Locate the cell with the specified text and output its (X, Y) center coordinate. 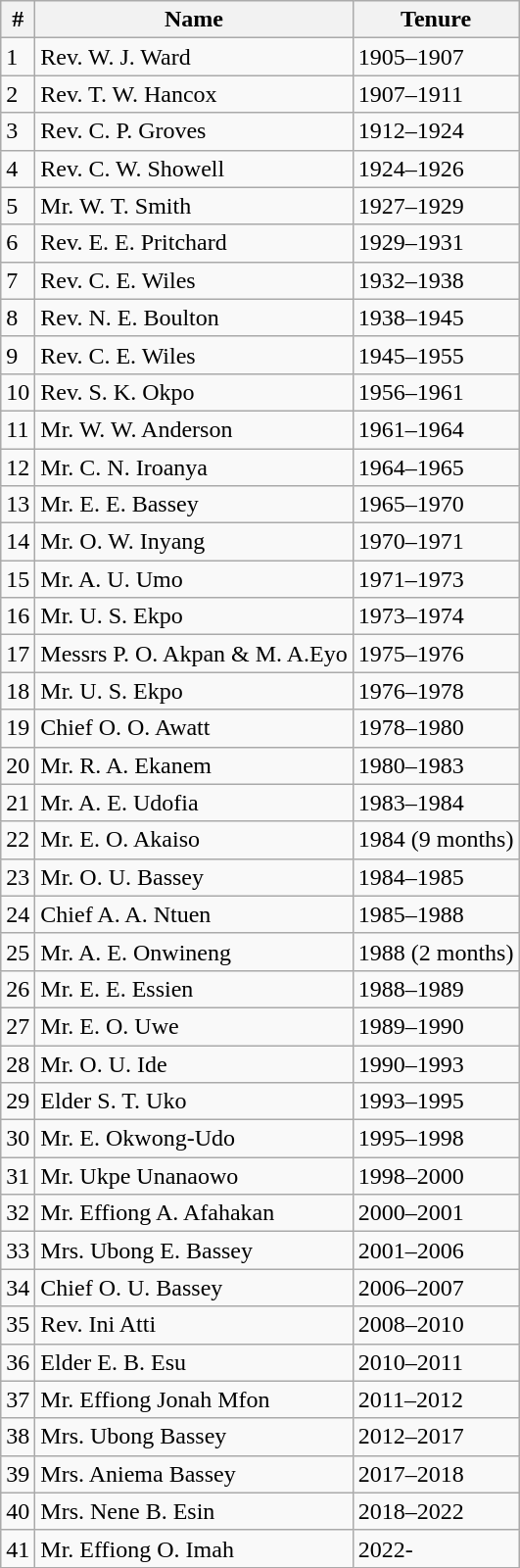
Rev. N. E. Boulton (194, 318)
2017–2018 (436, 1474)
1 (18, 57)
1998–2000 (436, 1176)
Rev. S. K. Okpo (194, 392)
Mrs. Nene B. Esin (194, 1511)
16 (18, 616)
40 (18, 1511)
Mr. O. U. Ide (194, 1063)
9 (18, 355)
14 (18, 542)
Rev. E. E. Pritchard (194, 243)
30 (18, 1139)
6 (18, 243)
1985–1988 (436, 914)
1995–1998 (436, 1139)
Mr. E. Okwong-Udo (194, 1139)
1945–1955 (436, 355)
13 (18, 505)
2022- (436, 1548)
2010–2011 (436, 1362)
1929–1931 (436, 243)
29 (18, 1102)
3 (18, 131)
Rev. C. W. Showell (194, 169)
27 (18, 1026)
32 (18, 1213)
Mr. Effiong A. Afahakan (194, 1213)
Elder E. B. Esu (194, 1362)
24 (18, 914)
Mr. R. A. Ekanem (194, 765)
2012–2017 (436, 1437)
Mr. O. W. Inyang (194, 542)
20 (18, 765)
Mr. Effiong O. Imah (194, 1548)
26 (18, 989)
Name (194, 20)
31 (18, 1176)
8 (18, 318)
Mr. A. E. Udofia (194, 803)
Mr. A. E. Onwineng (194, 952)
Mrs. Aniema Bassey (194, 1474)
1938–1945 (436, 318)
1971–1973 (436, 579)
18 (18, 691)
Rev. C. P. Groves (194, 131)
Mr. E. O. Akaiso (194, 840)
1912–1924 (436, 131)
Mrs. Ubong Bassey (194, 1437)
1970–1971 (436, 542)
1905–1907 (436, 57)
Mr. E. E. Bassey (194, 505)
1978–1980 (436, 728)
41 (18, 1548)
2006–2007 (436, 1288)
1924–1926 (436, 169)
19 (18, 728)
Rev. W. J. Ward (194, 57)
1973–1974 (436, 616)
2001–2006 (436, 1250)
# (18, 20)
1984–1985 (436, 877)
1965–1970 (436, 505)
1988–1989 (436, 989)
1956–1961 (436, 392)
Mr. E. O. Uwe (194, 1026)
1984 (9 months) (436, 840)
1932–1938 (436, 280)
12 (18, 467)
1907–1911 (436, 94)
Mr. A. U. Umo (194, 579)
Messrs P. O. Akpan & M. A.Eyo (194, 654)
1927–1929 (436, 206)
1988 (2 months) (436, 952)
37 (18, 1399)
Mr. E. E. Essien (194, 989)
2 (18, 94)
35 (18, 1325)
Mr. W. T. Smith (194, 206)
Elder S. T. Uko (194, 1102)
17 (18, 654)
Chief O. U. Bassey (194, 1288)
36 (18, 1362)
7 (18, 280)
21 (18, 803)
Mr. O. U. Bassey (194, 877)
22 (18, 840)
Mrs. Ubong E. Bassey (194, 1250)
39 (18, 1474)
2018–2022 (436, 1511)
23 (18, 877)
5 (18, 206)
15 (18, 579)
Tenure (436, 20)
1980–1983 (436, 765)
Rev. T. W. Hancox (194, 94)
1964–1965 (436, 467)
1976–1978 (436, 691)
Mr. W. W. Anderson (194, 429)
Mr. Effiong Jonah Mfon (194, 1399)
1990–1993 (436, 1063)
10 (18, 392)
Mr. Ukpe Unanaowo (194, 1176)
11 (18, 429)
Chief A. A. Ntuen (194, 914)
2008–2010 (436, 1325)
1975–1976 (436, 654)
25 (18, 952)
38 (18, 1437)
2000–2001 (436, 1213)
Rev. Ini Atti (194, 1325)
4 (18, 169)
1989–1990 (436, 1026)
33 (18, 1250)
1993–1995 (436, 1102)
2011–2012 (436, 1399)
1983–1984 (436, 803)
Chief O. O. Awatt (194, 728)
Mr. C. N. Iroanya (194, 467)
34 (18, 1288)
1961–1964 (436, 429)
28 (18, 1063)
